Determine the (x, y) coordinate at the center of the cell enclosing the given text.  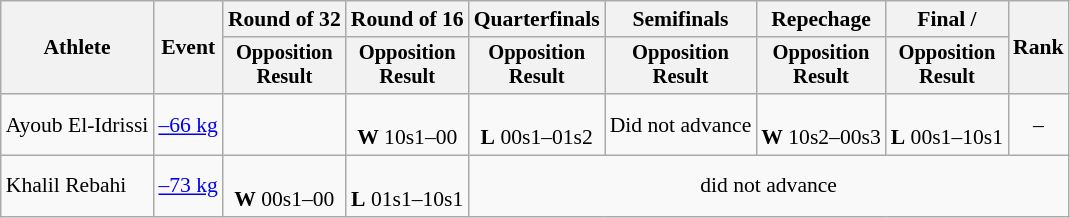
Round of 32 (284, 19)
W 10s2–00s3 (820, 124)
Round of 16 (408, 19)
Quarterfinals (537, 19)
L 01s1–10s1 (408, 186)
Rank (1038, 48)
L 00s1–10s1 (947, 124)
W 10s1–00 (408, 124)
L 00s1–01s2 (537, 124)
Repechage (820, 19)
–73 kg (188, 186)
Khalil Rebahi (78, 186)
W 00s1–00 (284, 186)
Did not advance (681, 124)
Ayoub El-Idrissi (78, 124)
Semifinals (681, 19)
– (1038, 124)
–66 kg (188, 124)
Athlete (78, 48)
did not advance (769, 186)
Final / (947, 19)
Event (188, 48)
